Extract the [x, y] coordinate from the center of the cell holding the provided text.  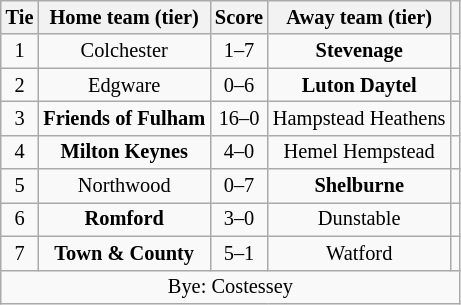
5–1 [239, 253]
4 [20, 152]
1–7 [239, 51]
Home team (tier) [124, 17]
Romford [124, 219]
Northwood [124, 186]
4–0 [239, 152]
Score [239, 17]
Shelburne [359, 186]
Town & County [124, 253]
3 [20, 118]
0–6 [239, 85]
Luton Daytel [359, 85]
Edgware [124, 85]
6 [20, 219]
Hampstead Heathens [359, 118]
Bye: Costessey [230, 287]
Watford [359, 253]
Dunstable [359, 219]
Milton Keynes [124, 152]
7 [20, 253]
2 [20, 85]
Tie [20, 17]
Colchester [124, 51]
1 [20, 51]
16–0 [239, 118]
3–0 [239, 219]
Hemel Hempstead [359, 152]
Away team (tier) [359, 17]
0–7 [239, 186]
Friends of Fulham [124, 118]
5 [20, 186]
Stevenage [359, 51]
